For the text-containing cell, return its midpoint in [x, y] coordinate format. 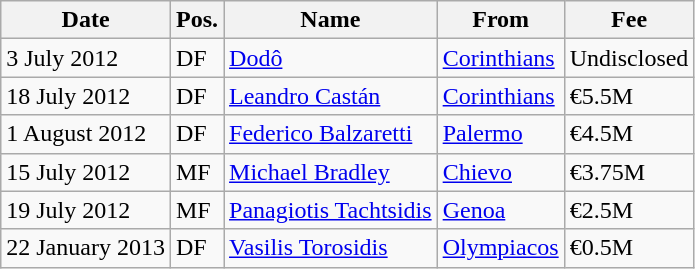
€3.75M [629, 172]
Genoa [500, 210]
Chievo [500, 172]
Dodô [331, 58]
Federico Balzaretti [331, 134]
1 August 2012 [86, 134]
Leandro Castán [331, 96]
22 January 2013 [86, 248]
Vasilis Torosidis [331, 248]
From [500, 20]
3 July 2012 [86, 58]
Name [331, 20]
Fee [629, 20]
€5.5M [629, 96]
Olympiacos [500, 248]
Palermo [500, 134]
Michael Bradley [331, 172]
Undisclosed [629, 58]
15 July 2012 [86, 172]
Pos. [196, 20]
18 July 2012 [86, 96]
€4.5M [629, 134]
Panagiotis Tachtsidis [331, 210]
Date [86, 20]
€2.5M [629, 210]
€0.5M [629, 248]
19 July 2012 [86, 210]
